Detect which cell encompasses the target text, then output its (x, y) center coordinate. 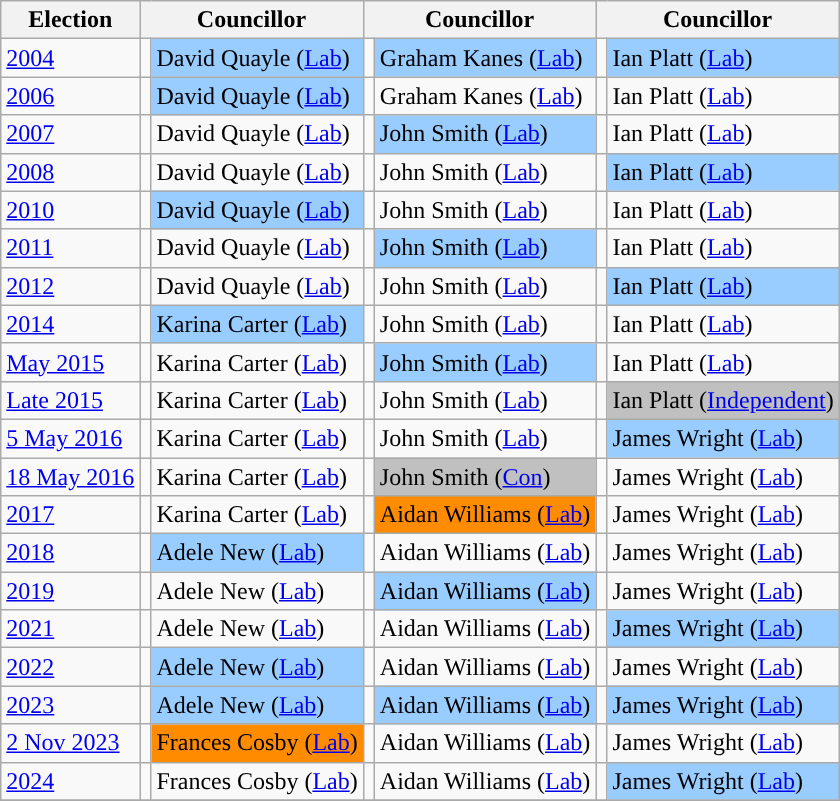
2024 (70, 781)
Ian Platt (Independent) (723, 400)
2008 (70, 172)
2007 (70, 134)
Late 2015 (70, 400)
2012 (70, 286)
2011 (70, 248)
2017 (70, 515)
2014 (70, 324)
2010 (70, 210)
May 2015 (70, 362)
5 May 2016 (70, 438)
18 May 2016 (70, 477)
2021 (70, 629)
2018 (70, 553)
2 Nov 2023 (70, 743)
2019 (70, 591)
2004 (70, 58)
2022 (70, 667)
2023 (70, 705)
2006 (70, 96)
Election (70, 20)
John Smith (Con) (485, 477)
